Detect which cell encompasses the target text, then output its (X, Y) center coordinate. 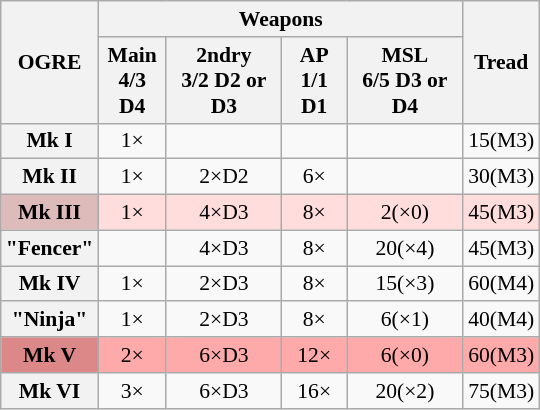
Main4/3 D4 (132, 80)
3× (132, 391)
Mk III (50, 213)
15(M3) (501, 141)
2(×0) (405, 213)
2× (132, 355)
20(×4) (405, 248)
Mk IV (50, 284)
6× (314, 177)
OGRE (50, 62)
60(M3) (501, 355)
2×D2 (224, 177)
30(M3) (501, 177)
6(×1) (405, 320)
"Ninja" (50, 320)
Mk II (50, 177)
Mk I (50, 141)
Tread (501, 62)
6(×0) (405, 355)
16× (314, 391)
60(M4) (501, 284)
MSL6/5 D3 or D4 (405, 80)
Mk VI (50, 391)
12× (314, 355)
2ndry3/2 D2 or D3 (224, 80)
Mk V (50, 355)
Weapons (280, 19)
15(×3) (405, 284)
75(M3) (501, 391)
AP1/1 D1 (314, 80)
20(×2) (405, 391)
40(M4) (501, 320)
"Fencer" (50, 248)
